Scan for the cell matching the given text and deliver its [x, y] coordinate at center. 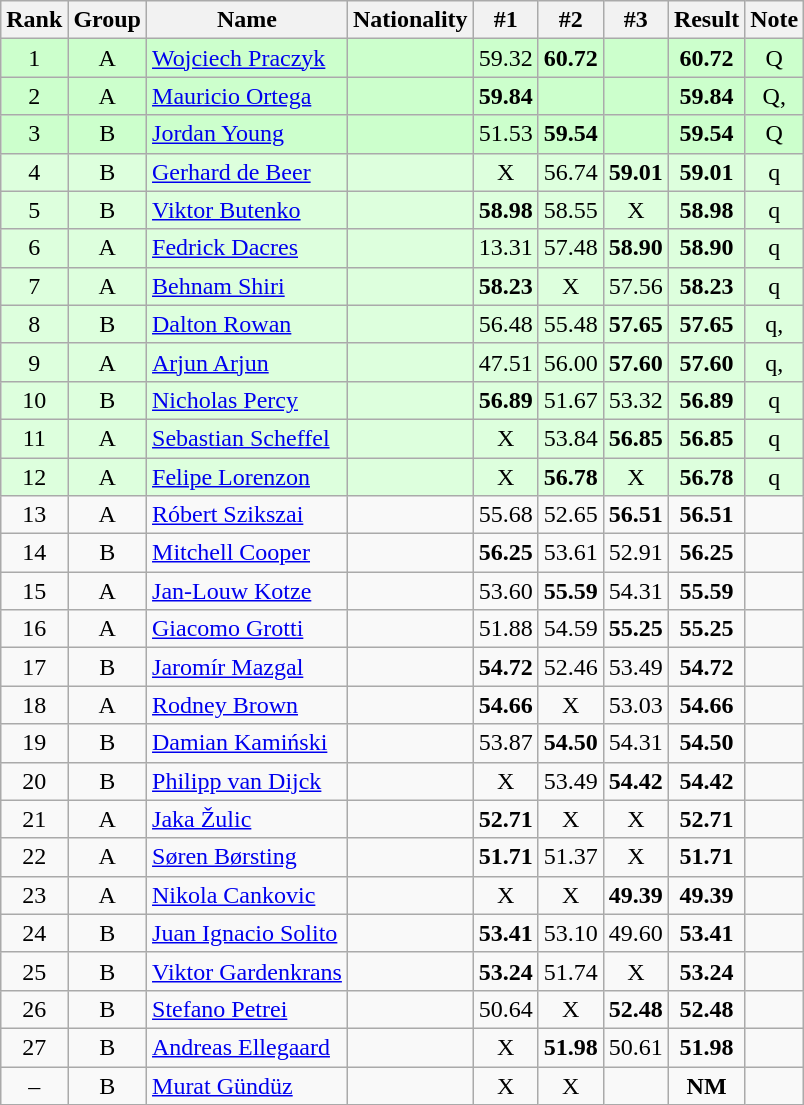
20 [34, 781]
Wojciech Praczyk [248, 58]
53.03 [636, 705]
2 [34, 96]
NM [706, 1085]
Giacomo Grotti [248, 629]
Gerhard de Beer [248, 172]
25 [34, 971]
13.31 [506, 248]
8 [34, 324]
1 [34, 58]
#2 [570, 20]
49.60 [636, 933]
Murat Gündüz [248, 1085]
Mauricio Ortega [248, 96]
7 [34, 286]
53.10 [570, 933]
21 [34, 819]
3 [34, 134]
53.32 [636, 400]
Jordan Young [248, 134]
Jan-Louw Kotze [248, 591]
Jaromír Mazgal [248, 667]
4 [34, 172]
– [34, 1085]
24 [34, 933]
Viktor Gardenkrans [248, 971]
51.53 [506, 134]
Nikola Cankovic [248, 895]
26 [34, 1009]
52.91 [636, 553]
Juan Ignacio Solito [248, 933]
Dalton Rowan [248, 324]
56.48 [506, 324]
Arjun Arjun [248, 362]
50.61 [636, 1047]
57.56 [636, 286]
Nationality [410, 20]
6 [34, 248]
Róbert Szikszai [248, 515]
Andreas Ellegaard [248, 1047]
10 [34, 400]
54.59 [570, 629]
52.46 [570, 667]
27 [34, 1047]
22 [34, 857]
19 [34, 743]
Q, [774, 96]
Note [774, 20]
57.48 [570, 248]
16 [34, 629]
Philipp van Dijck [248, 781]
Mitchell Cooper [248, 553]
50.64 [506, 1009]
53.61 [570, 553]
Result [706, 20]
Nicholas Percy [248, 400]
12 [34, 477]
Felipe Lorenzon [248, 477]
Behnam Shiri [248, 286]
Damian Kamiński [248, 743]
9 [34, 362]
55.48 [570, 324]
#3 [636, 20]
23 [34, 895]
15 [34, 591]
51.74 [570, 971]
11 [34, 438]
51.37 [570, 857]
Name [248, 20]
Jaka Žulic [248, 819]
53.60 [506, 591]
Rank [34, 20]
Sebastian Scheffel [248, 438]
#1 [506, 20]
55.68 [506, 515]
Søren Børsting [248, 857]
Viktor Butenko [248, 210]
53.84 [570, 438]
47.51 [506, 362]
14 [34, 553]
56.74 [570, 172]
52.65 [570, 515]
Group [108, 20]
5 [34, 210]
53.87 [506, 743]
Rodney Brown [248, 705]
51.88 [506, 629]
18 [34, 705]
Stefano Petrei [248, 1009]
13 [34, 515]
58.55 [570, 210]
59.32 [506, 58]
51.67 [570, 400]
56.00 [570, 362]
17 [34, 667]
Fedrick Dacres [248, 248]
